Return [x, y] of the center of cell containing provided text 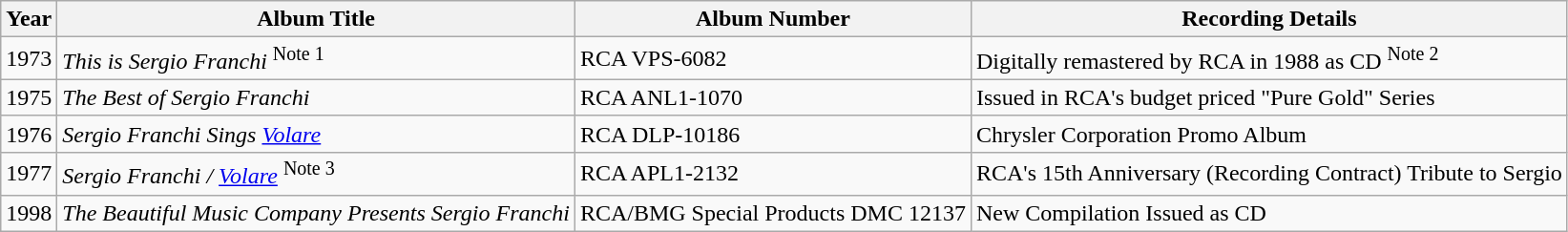
RCA/BMG Special Products DMC 12137 [773, 213]
RCA DLP-10186 [773, 134]
Sergio Franchi Sings Volare [317, 134]
New Compilation Issued as CD [1269, 213]
1976 [29, 134]
Album Title [317, 19]
1975 [29, 97]
This is Sergio Franchi Note 1 [317, 59]
1973 [29, 59]
Sergio Franchi / Volare Note 3 [317, 174]
Digitally remastered by RCA in 1988 as CD Note 2 [1269, 59]
Chrysler Corporation Promo Album [1269, 134]
RCA APL1-2132 [773, 174]
RCA VPS-6082 [773, 59]
RCA's 15th Anniversary (Recording Contract) Tribute to Sergio [1269, 174]
RCA ANL1-1070 [773, 97]
Recording Details [1269, 19]
The Beautiful Music Company Presents Sergio Franchi [317, 213]
The Best of Sergio Franchi [317, 97]
1998 [29, 213]
Year [29, 19]
Album Number [773, 19]
1977 [29, 174]
Issued in RCA's budget priced "Pure Gold" Series [1269, 97]
